For the text-containing cell, return its midpoint in [X, Y] coordinate format. 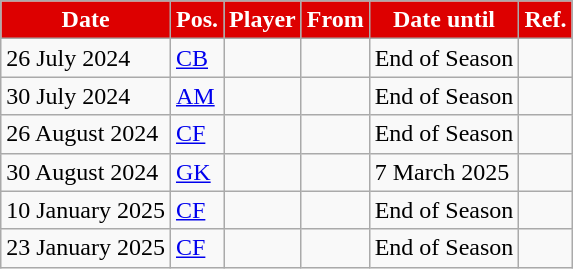
AM [196, 96]
10 January 2025 [86, 210]
Pos. [196, 20]
Date until [444, 20]
26 July 2024 [86, 58]
23 January 2025 [86, 248]
From [335, 20]
Player [263, 20]
26 August 2024 [86, 134]
GK [196, 172]
7 March 2025 [444, 172]
30 August 2024 [86, 172]
30 July 2024 [86, 96]
Ref. [546, 20]
Date [86, 20]
CB [196, 58]
